Capture the cell that displays the provided text and extract its [x, y] central coordinate. 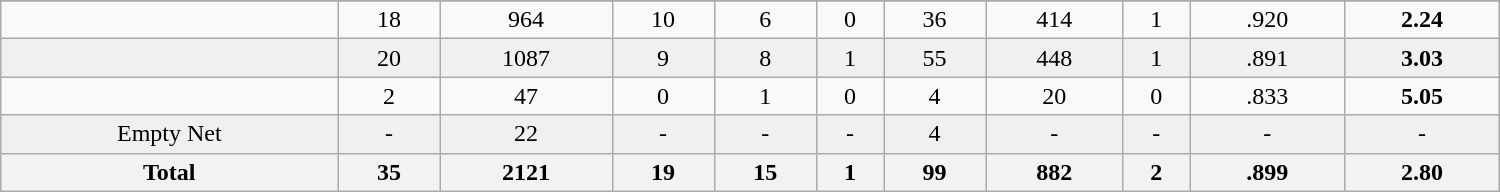
964 [526, 20]
47 [526, 96]
3.03 [1422, 58]
414 [1054, 20]
5.05 [1422, 96]
99 [935, 172]
Empty Net [170, 134]
18 [389, 20]
882 [1054, 172]
36 [935, 20]
19 [663, 172]
22 [526, 134]
8 [765, 58]
Total [170, 172]
.833 [1268, 96]
.891 [1268, 58]
.899 [1268, 172]
2.24 [1422, 20]
2121 [526, 172]
35 [389, 172]
2.80 [1422, 172]
.920 [1268, 20]
55 [935, 58]
448 [1054, 58]
10 [663, 20]
9 [663, 58]
1087 [526, 58]
15 [765, 172]
6 [765, 20]
